Search for the cell housing the specified text and yield its (X, Y) center coordinate. 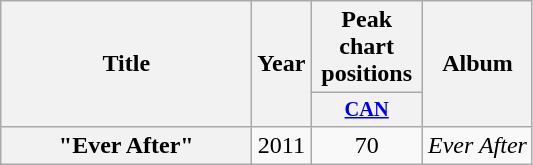
Peak chart positions (367, 47)
2011 (282, 145)
70 (367, 145)
CAN (367, 110)
Album (478, 64)
"Ever After" (126, 145)
Year (282, 64)
Ever After (478, 145)
Title (126, 64)
